Find where the given text appears and provide that cell's center as (X, Y) coordinate. 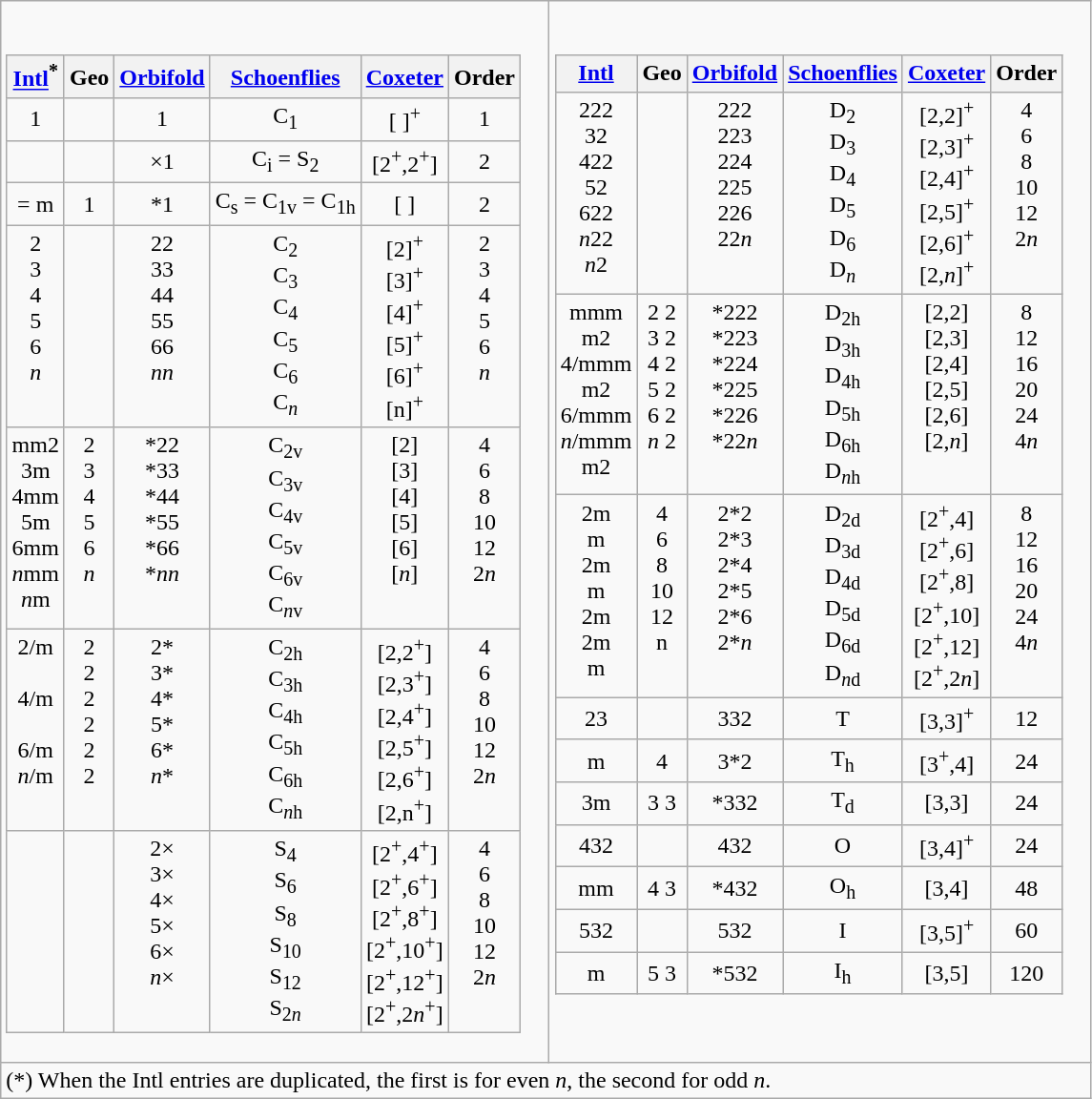
*222*223*224*225*226*22n (734, 395)
2*3*4*5*6*n* (162, 730)
C2C3C4C5C6Cn (285, 326)
[2][3][4][5][6][n] (404, 529)
C1 (285, 120)
[2,2]+[2,3]+[2,4]+[2,5]+[2,6]+[2,n]+ (946, 193)
2/m4/m6/mn/m (35, 730)
2 23 24 25 26 2n 2 (662, 395)
2223242252622n22n2 (596, 193)
Intl* (35, 76)
2mm2mm2m2mm (596, 596)
[3,5] (946, 973)
Cs = C1v = C1h (285, 204)
I (843, 931)
(*) When the Intl entries are duplicated, the first is for even n, the second for odd n. (546, 1080)
120 (1026, 973)
*22*33*44*55*66*nn (162, 529)
O (843, 845)
*332 (734, 803)
2 2 2 2 2 2 (89, 730)
*532 (734, 973)
22222322422522622n (734, 193)
[2+,4][2+,6][2+,8][2+,10][2+,12][2+,2n] (946, 596)
60 (1026, 931)
*432 (734, 888)
[3,3]+ (946, 719)
T (843, 719)
Ci = S2 (285, 162)
Th (843, 761)
Td (843, 803)
3*2 (734, 761)
mm (596, 888)
3 3 (662, 803)
[2]+[3]+[4]+[5]+[6]+[n]+ (404, 326)
= m (35, 204)
[3,4] (946, 888)
D2hD3hD4hD5hD6hDnh (843, 395)
[ ] (404, 204)
D2D3D4D5D6Dn (843, 193)
12 (1026, 719)
2*22*32*42*52*62*n (734, 596)
[2+,2+] (404, 162)
[2,2+][2,3+][2,4+][2,5+][2,6+][2,n+] (404, 730)
332 (734, 719)
Intl (596, 73)
[3,3] (946, 803)
mmmm24/mmmm26/mmmn/mmmm2 (596, 395)
D2dD3dD4dD5dD6dDnd (843, 596)
[2+,4+][2+,6+][2+,8+][2+,10+][2+,12+][2+,2n+] (404, 932)
*1 (162, 204)
[3+,4] (946, 761)
23 (596, 719)
[3,5]+ (946, 931)
Ih (843, 973)
2233445566nn (162, 326)
[2,2][2,3][2,4][2,5][2,6][2,n] (946, 395)
mm23m4mm5m6mmnmmnm (35, 529)
S4S6S8S10S12S2n (285, 932)
3m (596, 803)
Oh (843, 888)
5 3 (662, 973)
×1 (162, 162)
[3,4]+ (946, 845)
C2hC3hC4hC5hC6hCnh (285, 730)
4 6 8 10 12 n (662, 596)
2×3×4×5×6×n× (162, 932)
4 3 (662, 888)
C2vC3vC4vC5vC6vCnv (285, 529)
48 (1026, 888)
[ ]+ (404, 120)
4 (662, 761)
